Pinpoint the cell where the given text exists, returning its (x, y) midpoint coordinate. 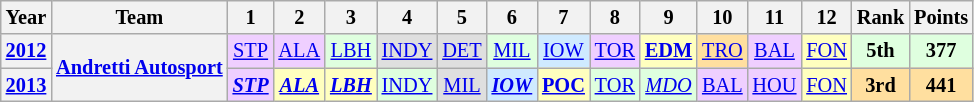
EDM (668, 51)
DET (462, 51)
Andretti Autosport (139, 68)
2013 (26, 85)
6 (512, 17)
441 (941, 85)
Year (26, 17)
Points (941, 17)
Team (139, 17)
377 (941, 51)
5th (880, 51)
HOU (775, 85)
3 (351, 17)
8 (615, 17)
5 (462, 17)
9 (668, 17)
TRO (722, 51)
2012 (26, 51)
4 (408, 17)
POC (564, 85)
3rd (880, 85)
1 (251, 17)
MDO (668, 85)
2 (299, 17)
10 (722, 17)
11 (775, 17)
7 (564, 17)
Rank (880, 17)
12 (826, 17)
